Return [x, y] of the center of cell containing provided text 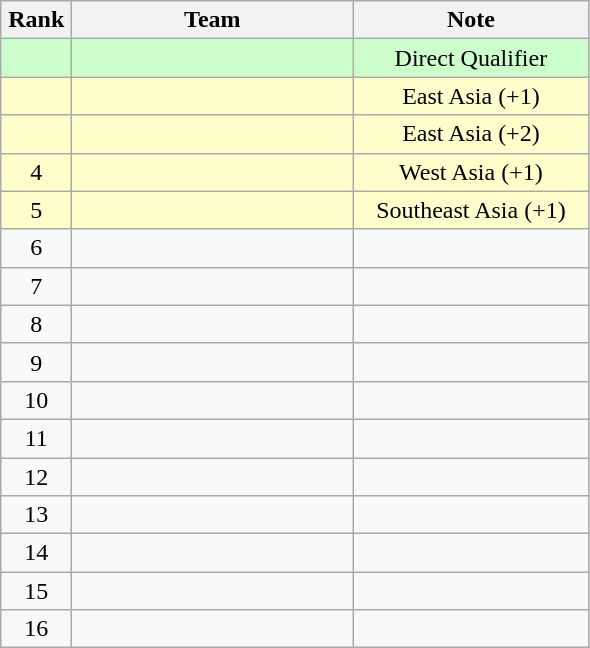
West Asia (+1) [471, 172]
10 [36, 400]
Direct Qualifier [471, 58]
Southeast Asia (+1) [471, 210]
7 [36, 286]
8 [36, 324]
East Asia (+2) [471, 134]
Team [212, 20]
6 [36, 248]
East Asia (+1) [471, 96]
15 [36, 591]
11 [36, 438]
13 [36, 515]
14 [36, 553]
12 [36, 477]
Note [471, 20]
Rank [36, 20]
5 [36, 210]
16 [36, 629]
9 [36, 362]
4 [36, 172]
